Identify which cell holds the provided text, then report its [X, Y] central coordinate. 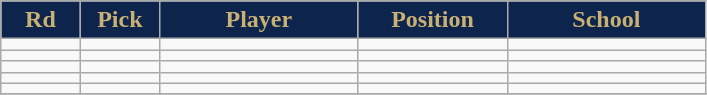
Position [432, 20]
Player [260, 20]
Rd [40, 20]
School [606, 20]
Pick [120, 20]
